Search for the cell housing the specified text and yield its [X, Y] center coordinate. 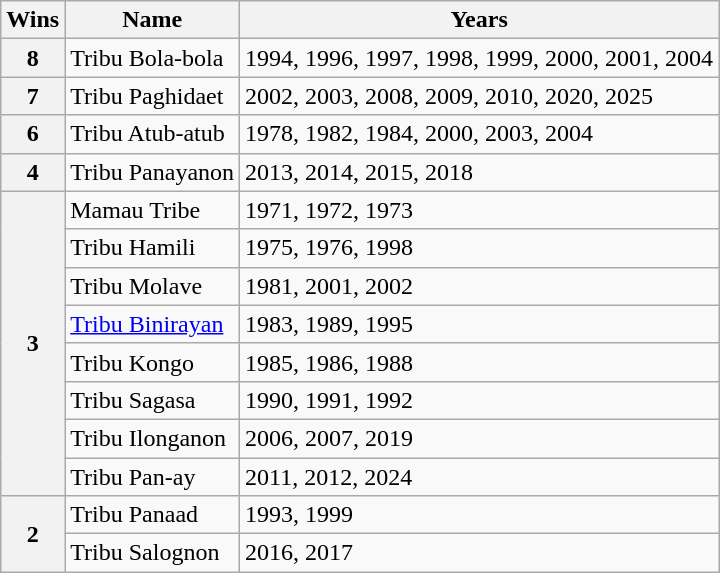
1994, 1996, 1997, 1998, 1999, 2000, 2001, 2004 [480, 58]
Tribu Panayanon [152, 172]
1978, 1982, 1984, 2000, 2003, 2004 [480, 134]
Tribu Sagasa [152, 400]
1985, 1986, 1988 [480, 362]
1983, 1989, 1995 [480, 324]
Tribu Atub-atub [152, 134]
1990, 1991, 1992 [480, 400]
4 [33, 172]
2006, 2007, 2019 [480, 438]
2016, 2017 [480, 553]
1975, 1976, 1998 [480, 248]
Tribu Hamili [152, 248]
Wins [33, 20]
Tribu Bola-bola [152, 58]
Mamau Tribe [152, 210]
3 [33, 343]
1981, 2001, 2002 [480, 286]
Years [480, 20]
Tribu Panaad [152, 515]
Tribu Pan-ay [152, 477]
1971, 1972, 1973 [480, 210]
Tribu Paghidaet [152, 96]
Tribu Salognon [152, 553]
2011, 2012, 2024 [480, 477]
7 [33, 96]
6 [33, 134]
Tribu Molave [152, 286]
Name [152, 20]
Tribu Binirayan [152, 324]
2002, 2003, 2008, 2009, 2010, 2020, 2025 [480, 96]
2 [33, 534]
Tribu Ilonganon [152, 438]
2013, 2014, 2015, 2018 [480, 172]
1993, 1999 [480, 515]
Tribu Kongo [152, 362]
8 [33, 58]
